Identify which cell holds the provided text, then report its [X, Y] central coordinate. 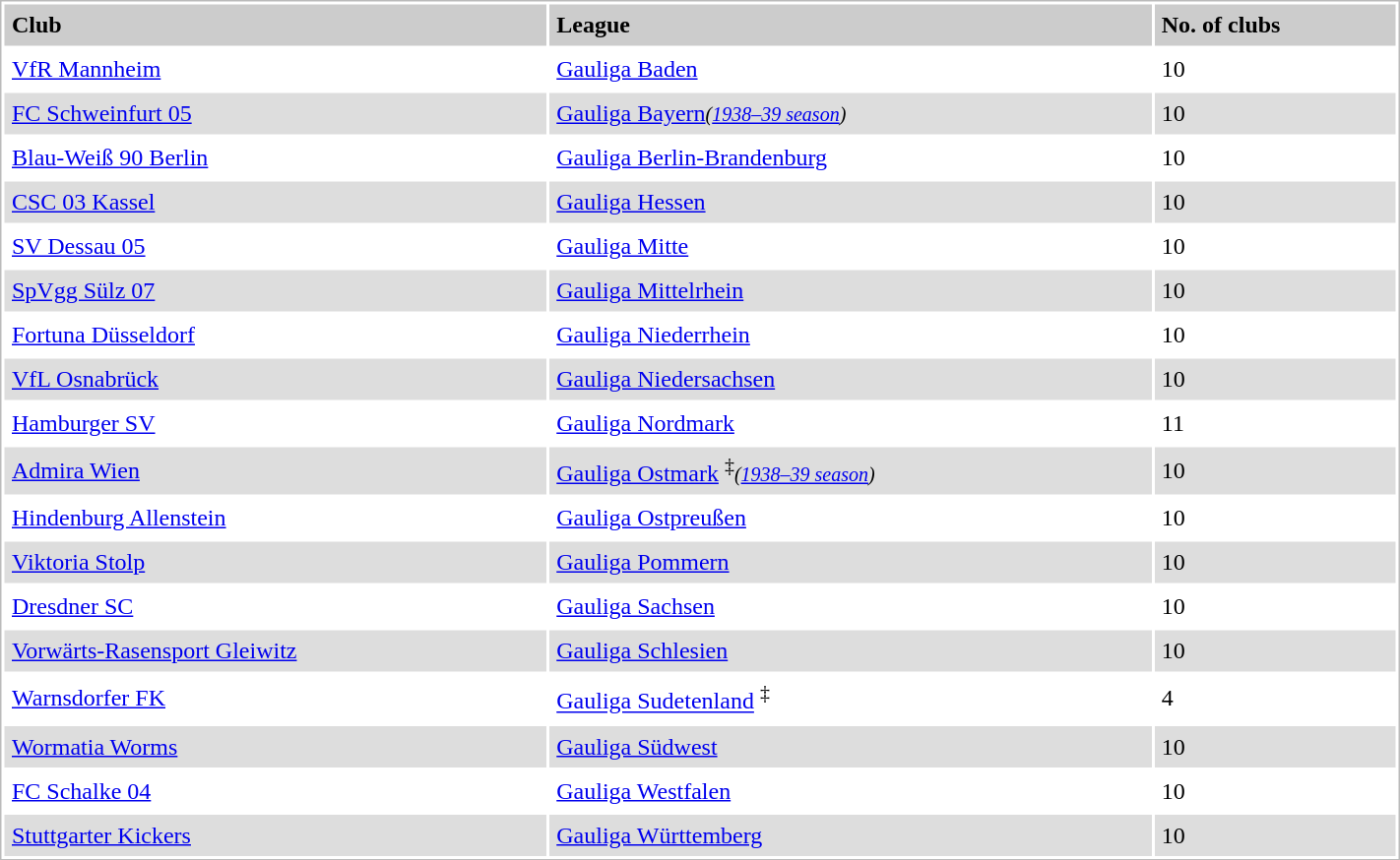
Dresdner SC [275, 607]
4 [1274, 699]
Gauliga Ostpreußen [851, 519]
Vorwärts-Rasensport Gleiwitz [275, 651]
Gauliga Württemberg [851, 834]
VfL Osnabrück [275, 379]
Gauliga Pommern [851, 563]
Gauliga Nordmark [851, 424]
Wormatia Worms [275, 746]
Gauliga Niederrhein [851, 336]
Gauliga Mitte [851, 247]
Viktoria Stolp [275, 563]
Gauliga Sudetenland ‡ [851, 699]
Hamburger SV [275, 424]
Gauliga Niedersachsen [851, 379]
Gauliga Hessen [851, 202]
Gauliga Berlin-Brandenburg [851, 158]
SpVgg Sülz 07 [275, 290]
Warnsdorfer FK [275, 699]
Admira Wien [275, 470]
VfR Mannheim [275, 70]
11 [1274, 424]
FC Schalke 04 [275, 790]
Gauliga Baden [851, 70]
Fortuna Düsseldorf [275, 336]
Gauliga Bayern(1938–39 season) [851, 113]
Blau-Weiß 90 Berlin [275, 158]
Gauliga Sachsen [851, 607]
CSC 03 Kassel [275, 202]
SV Dessau 05 [275, 247]
Hindenburg Allenstein [275, 519]
No. of clubs [1274, 25]
Gauliga Südwest [851, 746]
Gauliga Ostmark ‡(1938–39 season) [851, 470]
Club [275, 25]
League [851, 25]
Gauliga Mittelrhein [851, 290]
Gauliga Westfalen [851, 790]
Gauliga Schlesien [851, 651]
FC Schweinfurt 05 [275, 113]
Stuttgarter Kickers [275, 834]
